Return the [X, Y] coordinate for the center point of the cell that contains the specified text.  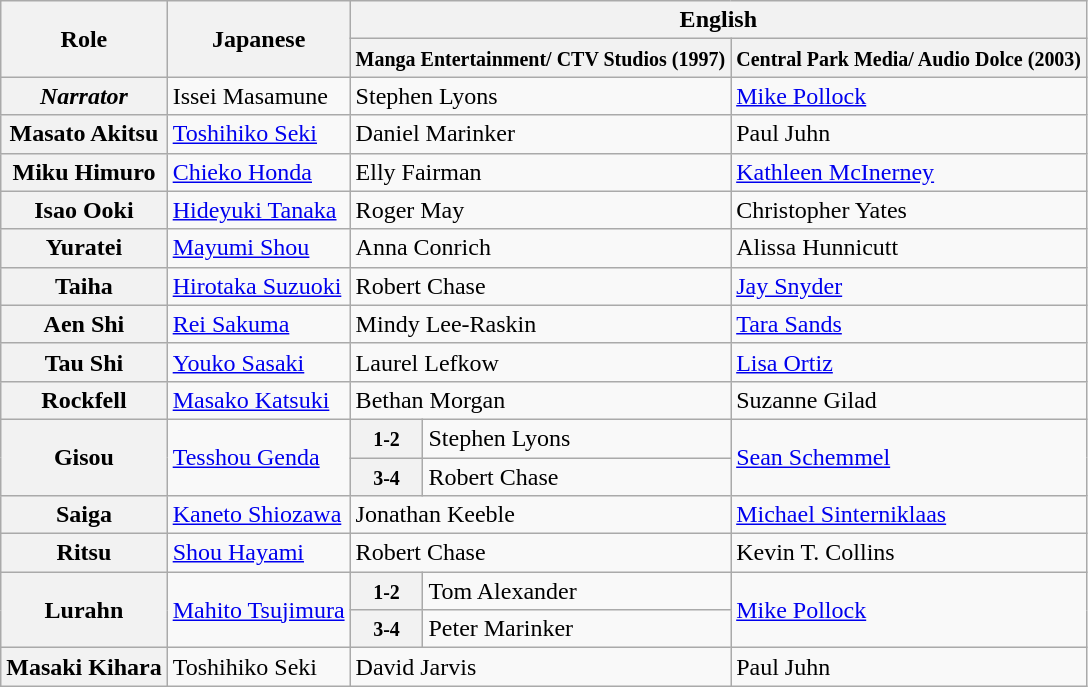
Role [84, 39]
Peter Marinker [577, 629]
Rockfell [84, 400]
Lurahn [84, 610]
Kevin T. Collins [909, 553]
Aen Shi [84, 324]
Isao Ooki [84, 210]
Mindy Lee-Raskin [540, 324]
Elly Fairman [540, 172]
Tesshou Genda [258, 457]
Masaki Kihara [84, 667]
Chieko Honda [258, 172]
Gisou [84, 457]
Hideyuki Tanaka [258, 210]
Masato Akitsu [84, 134]
Jay Snyder [909, 286]
Mayumi Shou [258, 248]
Bethan Morgan [540, 400]
Christopher Yates [909, 210]
English [718, 20]
Suzanne Gilad [909, 400]
Ritsu [84, 553]
Lisa Ortiz [909, 362]
Alissa Hunnicutt [909, 248]
Kaneto Shiozawa [258, 515]
Saiga [84, 515]
Central Park Media/ Audio Dolce (2003) [909, 58]
Taiha [84, 286]
Tara Sands [909, 324]
Masako Katsuki [258, 400]
Shou Hayami [258, 553]
Jonathan Keeble [540, 515]
Manga Entertainment/ CTV Studios (1997) [540, 58]
David Jarvis [540, 667]
Rei Sakuma [258, 324]
Japanese [258, 39]
Tom Alexander [577, 591]
Roger May [540, 210]
Daniel Marinker [540, 134]
Youko Sasaki [258, 362]
Kathleen McInerney [909, 172]
Narrator [84, 96]
Issei Masamune [258, 96]
Miku Himuro [84, 172]
Tau Shi [84, 362]
Michael Sinterniklaas [909, 515]
Mahito Tsujimura [258, 610]
Laurel Lefkow [540, 362]
Hirotaka Suzuoki [258, 286]
Sean Schemmel [909, 457]
Yuratei [84, 248]
Anna Conrich [540, 248]
